Extract the [X, Y] coordinate from the center of the cell holding the provided text.  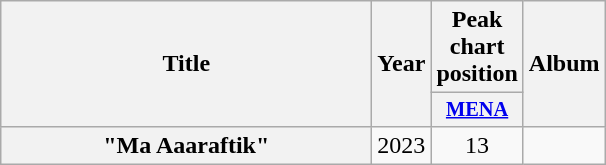
Peak chart position [477, 47]
Title [186, 64]
2023 [402, 145]
"Ma Aaaraftik" [186, 145]
13 [477, 145]
MENA [477, 110]
Year [402, 64]
Album [564, 64]
